From the cell containing the given text, extract its center point as [X, Y] coordinate. 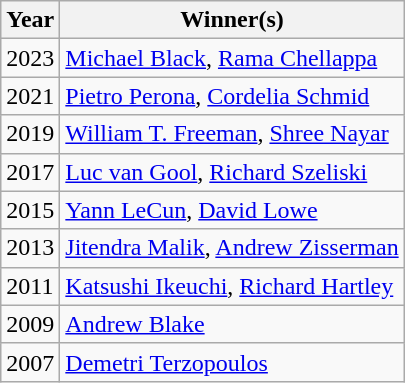
Katsushi Ikeuchi, Richard Hartley [232, 286]
Yann LeCun, David Lowe [232, 210]
Pietro Perona, Cordelia Schmid [232, 96]
Year [30, 20]
Jitendra Malik, Andrew Zisserman [232, 248]
2013 [30, 248]
2011 [30, 286]
2007 [30, 362]
Luc van Gool, Richard Szeliski [232, 172]
Demetri Terzopoulos [232, 362]
2015 [30, 210]
Winner(s) [232, 20]
2019 [30, 134]
2009 [30, 324]
Andrew Blake [232, 324]
2017 [30, 172]
William T. Freeman, Shree Nayar [232, 134]
2021 [30, 96]
Michael Black, Rama Chellappa [232, 58]
2023 [30, 58]
